Output the [x, y] coordinate of the center of the cell containing the given text.  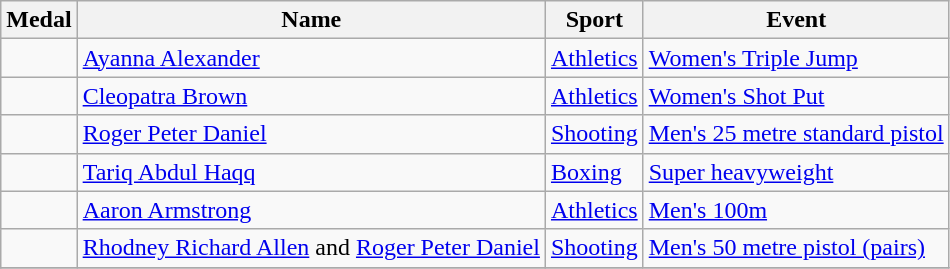
Super heavyweight [796, 172]
Roger Peter Daniel [311, 134]
Tariq Abdul Haqq [311, 172]
Rhodney Richard Allen and Roger Peter Daniel [311, 248]
Medal [39, 20]
Sport [594, 20]
Name [311, 20]
Men's 100m [796, 210]
Men's 25 metre standard pistol [796, 134]
Ayanna Alexander [311, 58]
Men's 50 metre pistol (pairs) [796, 248]
Women's Shot Put [796, 96]
Boxing [594, 172]
Cleopatra Brown [311, 96]
Event [796, 20]
Aaron Armstrong [311, 210]
Women's Triple Jump [796, 58]
